Detect which cell encompasses the target text, then output its [x, y] center coordinate. 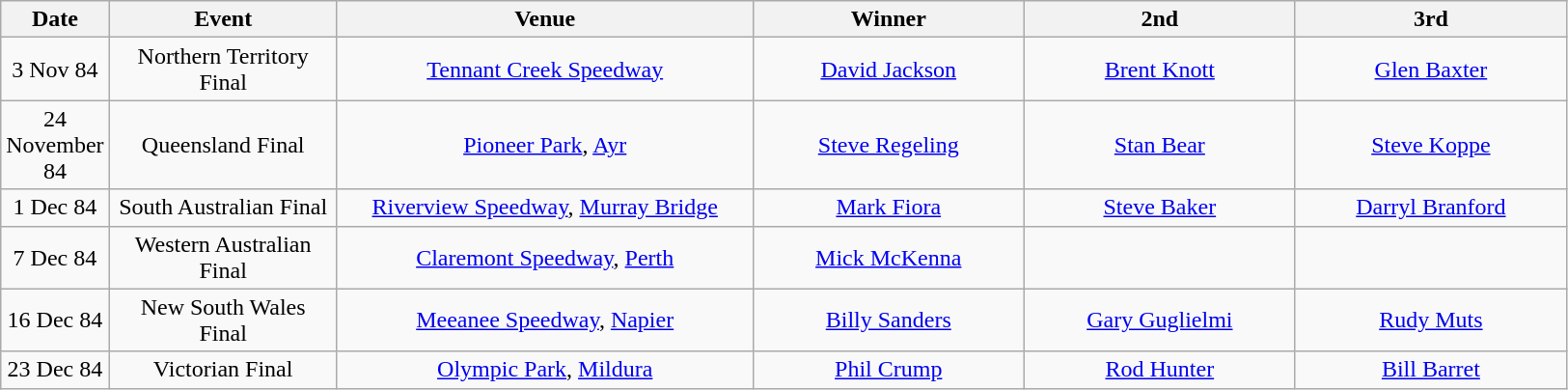
Brent Knott [1160, 70]
Meeanee Speedway, Napier [544, 320]
Pioneer Park, Ayr [544, 145]
Steve Regeling [888, 145]
24 November 84 [55, 145]
16 Dec 84 [55, 320]
Victorian Final [223, 370]
Mick McKenna [888, 257]
Northern Territory Final [223, 70]
Rod Hunter [1160, 370]
Glen Baxter [1430, 70]
Mark Fiora [888, 208]
Western Australian Final [223, 257]
Queensland Final [223, 145]
Venue [544, 19]
Steve Baker [1160, 208]
Winner [888, 19]
Riverview Speedway, Murray Bridge [544, 208]
Gary Guglielmi [1160, 320]
Event [223, 19]
3rd [1430, 19]
South Australian Final [223, 208]
Olympic Park, Mildura [544, 370]
Tennant Creek Speedway [544, 70]
Phil Crump [888, 370]
Rudy Muts [1430, 320]
Date [55, 19]
Steve Koppe [1430, 145]
7 Dec 84 [55, 257]
Bill Barret [1430, 370]
Billy Sanders [888, 320]
Stan Bear [1160, 145]
Claremont Speedway, Perth [544, 257]
23 Dec 84 [55, 370]
3 Nov 84 [55, 70]
New South Wales Final [223, 320]
1 Dec 84 [55, 208]
2nd [1160, 19]
Darryl Branford [1430, 208]
David Jackson [888, 70]
